Extract the [X, Y] coordinate from the center of the cell holding the provided text.  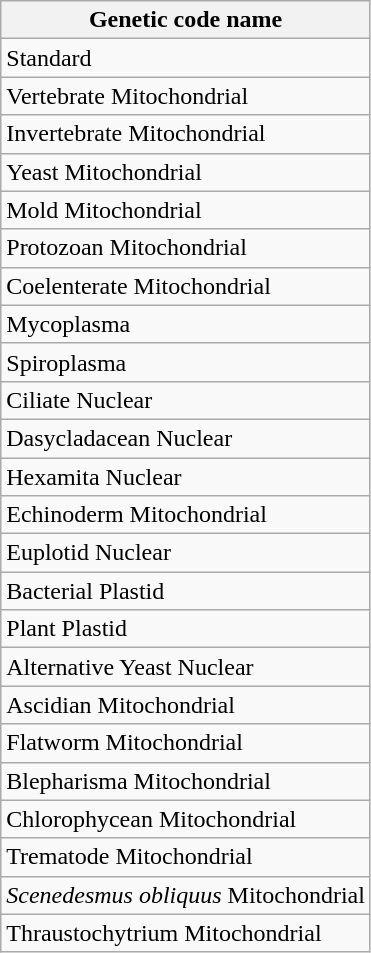
Hexamita Nuclear [186, 477]
Invertebrate Mitochondrial [186, 134]
Genetic code name [186, 20]
Standard [186, 58]
Alternative Yeast Nuclear [186, 667]
Chlorophycean Mitochondrial [186, 819]
Plant Plastid [186, 629]
Echinoderm Mitochondrial [186, 515]
Spiroplasma [186, 362]
Protozoan Mitochondrial [186, 248]
Coelenterate Mitochondrial [186, 286]
Dasycladacean Nuclear [186, 438]
Yeast Mitochondrial [186, 172]
Vertebrate Mitochondrial [186, 96]
Ascidian Mitochondrial [186, 705]
Euplotid Nuclear [186, 553]
Scenedesmus obliquus Mitochondrial [186, 895]
Mold Mitochondrial [186, 210]
Blepharisma Mitochondrial [186, 781]
Trematode Mitochondrial [186, 857]
Mycoplasma [186, 324]
Flatworm Mitochondrial [186, 743]
Ciliate Nuclear [186, 400]
Bacterial Plastid [186, 591]
Thraustochytrium Mitochondrial [186, 933]
